Provide the (x, y) coordinate of the cell's center where the given text is located.  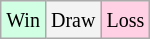
Win (24, 20)
Loss (126, 20)
Draw (72, 20)
